Capture the cell that displays the provided text and extract its (x, y) central coordinate. 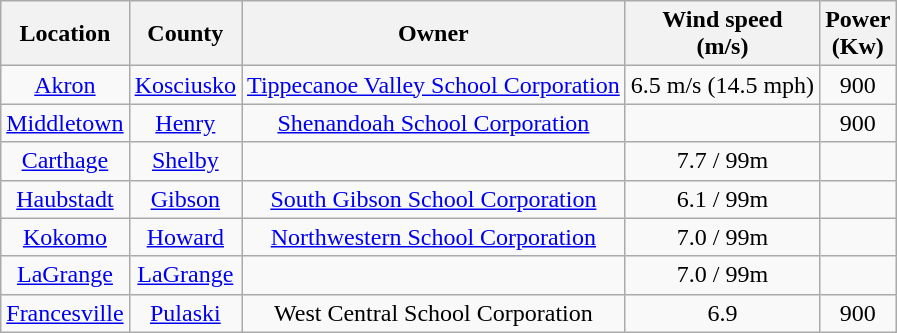
Howard (185, 237)
Haubstadt (65, 199)
Tippecanoe Valley School Corporation (434, 85)
Location (65, 34)
Kokomo (65, 237)
6.5 m/s (14.5 mph) (722, 85)
6.9 (722, 313)
Shelby (185, 161)
Power (Kw) (858, 34)
Owner (434, 34)
7.7 / 99m (722, 161)
Middletown (65, 123)
6.1 / 99m (722, 199)
Pulaski (185, 313)
South Gibson School Corporation (434, 199)
Francesville (65, 313)
Henry (185, 123)
Carthage (65, 161)
Wind speed (m/s) (722, 34)
West Central School Corporation (434, 313)
Gibson (185, 199)
Northwestern School Corporation (434, 237)
County (185, 34)
Akron (65, 85)
Kosciusko (185, 85)
Shenandoah School Corporation (434, 123)
